From the cell containing the given text, extract its center point as [x, y] coordinate. 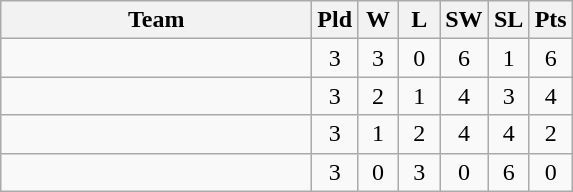
SL [508, 20]
SW [464, 20]
Team [156, 20]
W [378, 20]
Pld [335, 20]
L [420, 20]
Pts [550, 20]
